Return [X, Y] of the center of cell containing provided text 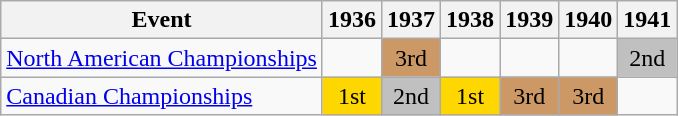
1937 [412, 20]
Canadian Championships [162, 96]
1939 [530, 20]
Event [162, 20]
1940 [588, 20]
1941 [648, 20]
1936 [352, 20]
North American Championships [162, 58]
1938 [470, 20]
